Return the [x, y] coordinate for the center point of the cell that contains the specified text.  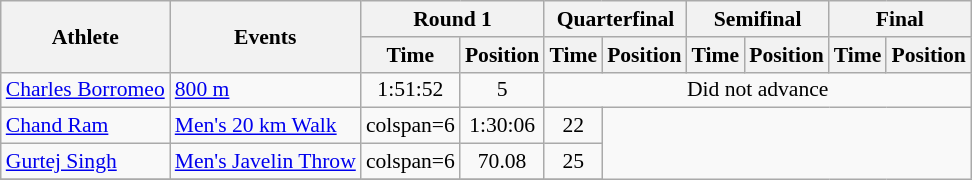
800 m [266, 90]
Final [900, 19]
Did not advance [758, 90]
25 [573, 162]
1:51:52 [410, 90]
5 [502, 90]
Gurtej Singh [86, 162]
Round 1 [453, 19]
Men's Javelin Throw [266, 162]
Chand Ram [86, 126]
Athlete [86, 36]
Events [266, 36]
1:30:06 [502, 126]
70.08 [502, 162]
22 [573, 126]
Men's 20 km Walk [266, 126]
Charles Borromeo [86, 90]
Quarterfinal [615, 19]
Semifinal [758, 19]
